Locate the cell with the specified text and output its (X, Y) center coordinate. 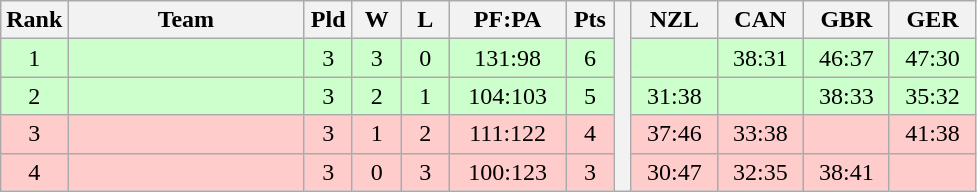
L (426, 20)
33:38 (760, 134)
32:35 (760, 172)
GER (932, 20)
Rank (34, 20)
W (376, 20)
111:122 (508, 134)
37:46 (674, 134)
5 (590, 96)
31:38 (674, 96)
Pld (328, 20)
Pts (590, 20)
100:123 (508, 172)
104:103 (508, 96)
GBR (846, 20)
46:37 (846, 58)
131:98 (508, 58)
30:47 (674, 172)
35:32 (932, 96)
CAN (760, 20)
6 (590, 58)
38:31 (760, 58)
47:30 (932, 58)
NZL (674, 20)
38:41 (846, 172)
41:38 (932, 134)
38:33 (846, 96)
PF:PA (508, 20)
Team (186, 20)
